Determine the (X, Y) coordinate at the center of the cell enclosing the given text.  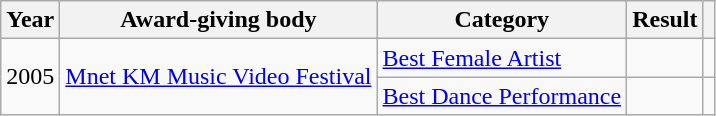
Year (30, 20)
2005 (30, 77)
Best Dance Performance (502, 96)
Category (502, 20)
Award-giving body (218, 20)
Result (665, 20)
Mnet KM Music Video Festival (218, 77)
Best Female Artist (502, 58)
